Find where the given text appears and provide that cell's center as (X, Y) coordinate. 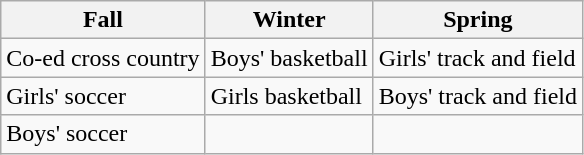
Girls' soccer (103, 96)
Fall (103, 20)
Boys' basketball (289, 58)
Girls' track and field (478, 58)
Winter (289, 20)
Boys' track and field (478, 96)
Girls basketball (289, 96)
Spring (478, 20)
Boys' soccer (103, 134)
Co-ed cross country (103, 58)
